Identify which cell holds the provided text, then report its (X, Y) central coordinate. 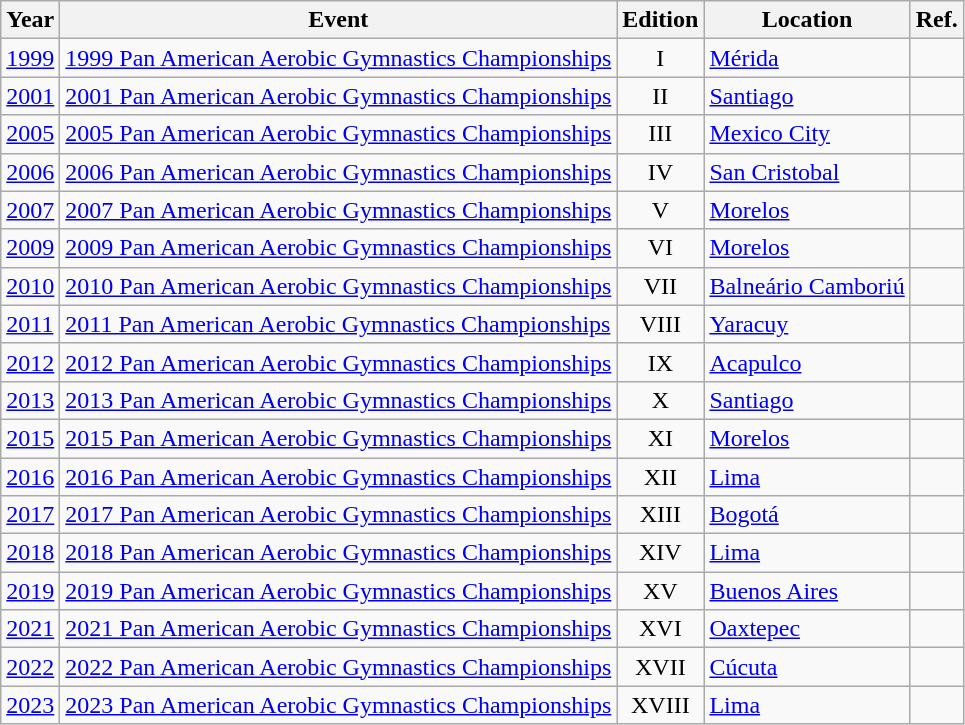
2016 (30, 477)
XI (660, 438)
Oaxtepec (807, 629)
IX (660, 362)
2007 Pan American Aerobic Gymnastics Championships (338, 210)
2016 Pan American Aerobic Gymnastics Championships (338, 477)
2015 Pan American Aerobic Gymnastics Championships (338, 438)
1999 Pan American Aerobic Gymnastics Championships (338, 58)
2011 Pan American Aerobic Gymnastics Championships (338, 324)
2018 Pan American Aerobic Gymnastics Championships (338, 553)
2023 Pan American Aerobic Gymnastics Championships (338, 705)
Buenos Aires (807, 591)
XVI (660, 629)
2005 Pan American Aerobic Gymnastics Championships (338, 134)
2012 (30, 362)
Balneário Camboriú (807, 286)
2009 (30, 248)
II (660, 96)
Year (30, 20)
2006 Pan American Aerobic Gymnastics Championships (338, 172)
2019 (30, 591)
1999 (30, 58)
Acapulco (807, 362)
VI (660, 248)
2010 (30, 286)
2017 (30, 515)
2007 (30, 210)
XII (660, 477)
2001 Pan American Aerobic Gymnastics Championships (338, 96)
XVII (660, 667)
I (660, 58)
2022 (30, 667)
2015 (30, 438)
VII (660, 286)
2001 (30, 96)
2013 (30, 400)
Bogotá (807, 515)
2012 Pan American Aerobic Gymnastics Championships (338, 362)
2018 (30, 553)
Edition (660, 20)
Ref. (936, 20)
Mexico City (807, 134)
2009 Pan American Aerobic Gymnastics Championships (338, 248)
VIII (660, 324)
2005 (30, 134)
X (660, 400)
2013 Pan American Aerobic Gymnastics Championships (338, 400)
Event (338, 20)
Cúcuta (807, 667)
2022 Pan American Aerobic Gymnastics Championships (338, 667)
2021 Pan American Aerobic Gymnastics Championships (338, 629)
III (660, 134)
San Cristobal (807, 172)
XVIII (660, 705)
Yaracuy (807, 324)
2011 (30, 324)
2023 (30, 705)
Location (807, 20)
IV (660, 172)
2021 (30, 629)
2019 Pan American Aerobic Gymnastics Championships (338, 591)
2010 Pan American Aerobic Gymnastics Championships (338, 286)
XIV (660, 553)
Mérida (807, 58)
2006 (30, 172)
2017 Pan American Aerobic Gymnastics Championships (338, 515)
V (660, 210)
XV (660, 591)
XIII (660, 515)
